Determine the [X, Y] coordinate at the center of the cell enclosing the given text.  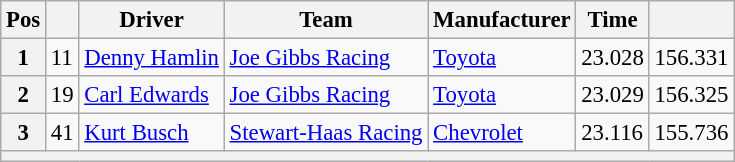
Driver [152, 20]
Kurt Busch [152, 133]
Time [612, 20]
155.736 [692, 133]
156.325 [692, 95]
11 [62, 58]
41 [62, 133]
Pos [24, 20]
Denny Hamlin [152, 58]
23.028 [612, 58]
Chevrolet [502, 133]
19 [62, 95]
23.029 [612, 95]
Manufacturer [502, 20]
3 [24, 133]
1 [24, 58]
Stewart-Haas Racing [326, 133]
156.331 [692, 58]
Carl Edwards [152, 95]
23.116 [612, 133]
Team [326, 20]
2 [24, 95]
